Extract the [x, y] coordinate from the center of the cell holding the provided text.  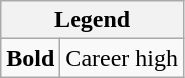
Bold [30, 58]
Legend [92, 20]
Career high [122, 58]
